Scan for the cell matching the given text and deliver its [x, y] coordinate at center. 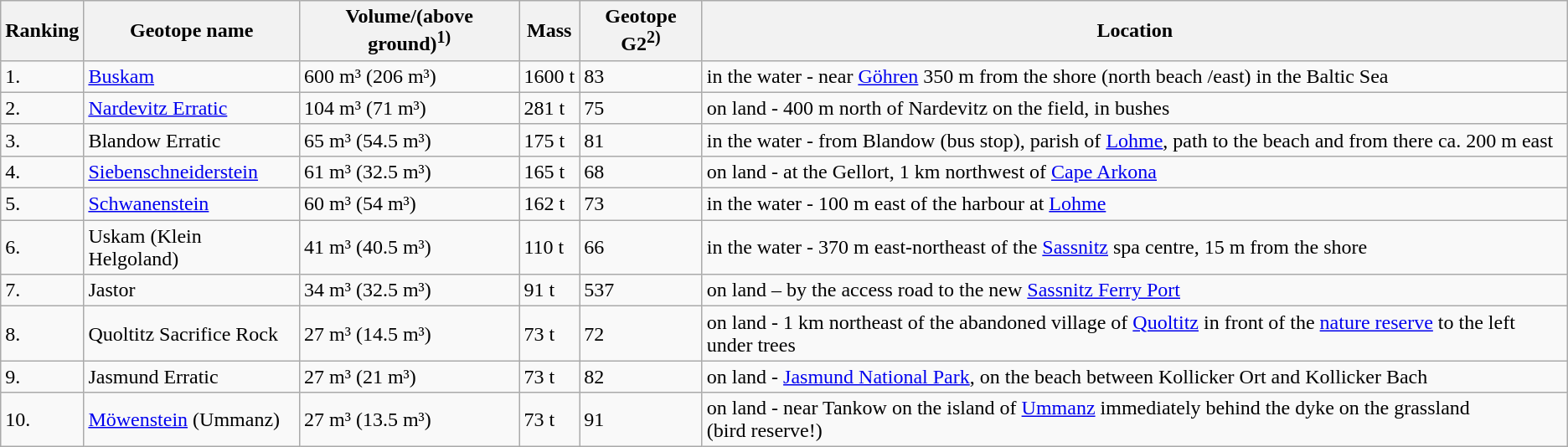
91 t [549, 290]
91 [642, 420]
Möwenstein (Ummanz) [192, 420]
27 m³ (14.5 m³) [410, 333]
on land - 1 km northeast of the abandoned village of Quoltitz in front of the nature reserve to the left under trees [1134, 333]
61 m³ (32.5 m³) [410, 172]
on land - at the Gellort, 1 km northwest of Cape Arkona [1134, 172]
Jasmund Erratic [192, 377]
on land - Jasmund National Park, on the beach between Kollicker Ort and Kollicker Bach [1134, 377]
Mass [549, 31]
83 [642, 76]
104 m³ (71 m³) [410, 108]
9. [42, 377]
on land – by the access road to the new Sassnitz Ferry Port [1134, 290]
281 t [549, 108]
10. [42, 420]
41 m³ (40.5 m³) [410, 248]
6. [42, 248]
Buskam [192, 76]
Uskam (Klein Helgoland) [192, 248]
7. [42, 290]
4. [42, 172]
60 m³ (54 m³) [410, 204]
Blandow Erratic [192, 140]
165 t [549, 172]
3. [42, 140]
Volume/(above ground)1) [410, 31]
75 [642, 108]
on land - 400 m north of Nardevitz on the field, in bushes [1134, 108]
65 m³ (54.5 m³) [410, 140]
on land - near Tankow on the island of Ummanz immediately behind the dyke on the grassland(bird reserve!) [1134, 420]
Quoltitz Sacrifice Rock [192, 333]
162 t [549, 204]
in the water - near Göhren 350 m from the shore (north beach /east) in the Baltic Sea [1134, 76]
66 [642, 248]
Nardevitz Erratic [192, 108]
73 [642, 204]
Jastor [192, 290]
Siebenschneiderstein [192, 172]
27 m³ (21 m³) [410, 377]
Geotope name [192, 31]
82 [642, 377]
Geotope G22) [642, 31]
Ranking [42, 31]
537 [642, 290]
in the water - 100 m east of the harbour at Lohme [1134, 204]
1600 t [549, 76]
Location [1134, 31]
27 m³ (13.5 m³) [410, 420]
81 [642, 140]
110 t [549, 248]
5. [42, 204]
68 [642, 172]
2. [42, 108]
Schwanenstein [192, 204]
72 [642, 333]
600 m³ (206 m³) [410, 76]
1. [42, 76]
in the water - 370 m east-northeast of the Sassnitz spa centre, 15 m from the shore [1134, 248]
in the water - from Blandow (bus stop), parish of Lohme, path to the beach and from there ca. 200 m east [1134, 140]
8. [42, 333]
175 t [549, 140]
34 m³ (32.5 m³) [410, 290]
